Find where the given text appears and provide that cell's center as (X, Y) coordinate. 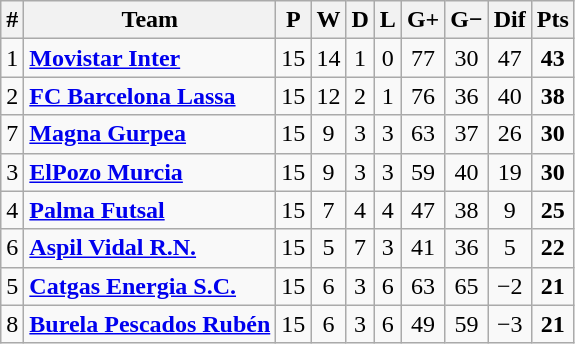
FC Barcelona Lassa (150, 96)
12 (328, 96)
25 (552, 210)
G+ (422, 20)
19 (510, 172)
41 (422, 248)
Magna Gurpea (150, 134)
26 (510, 134)
Movistar Inter (150, 58)
Palma Futsal (150, 210)
0 (388, 58)
−3 (510, 324)
76 (422, 96)
Dif (510, 20)
W (328, 20)
65 (466, 286)
22 (552, 248)
Burela Pescados Rubén (150, 324)
Catgas Energia S.C. (150, 286)
Pts (552, 20)
L (388, 20)
P (294, 20)
# (12, 20)
D (360, 20)
14 (328, 58)
ElPozo Murcia (150, 172)
77 (422, 58)
G− (466, 20)
8 (12, 324)
43 (552, 58)
49 (422, 324)
Team (150, 20)
37 (466, 134)
Aspil Vidal R.N. (150, 248)
−2 (510, 286)
